Provide the [x, y] coordinate of the cell's center where the given text is located.  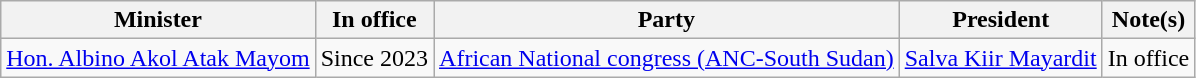
African National congress (ANC-South Sudan) [667, 58]
President [1000, 20]
Note(s) [1148, 20]
Minister [158, 20]
Party [667, 20]
Since 2023 [374, 58]
Hon. Albino Akol Atak Mayom [158, 58]
Salva Kiir Mayardit [1000, 58]
